Find where the given text appears and provide that cell's center as (X, Y) coordinate. 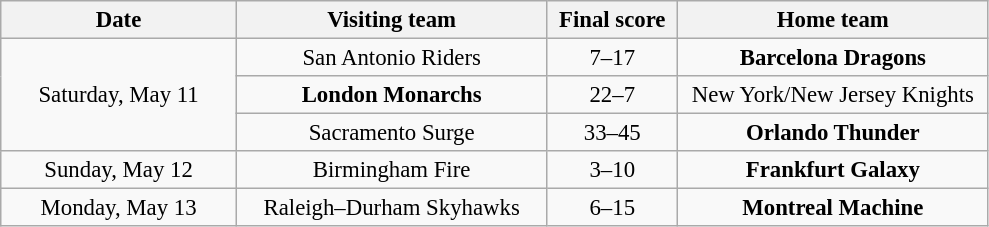
Saturday, May 11 (119, 96)
Montreal Machine (834, 208)
Monday, May 13 (119, 208)
Sacramento Surge (392, 133)
Date (119, 20)
New York/New Jersey Knights (834, 95)
Final score (612, 20)
7–17 (612, 58)
Home team (834, 20)
Birmingham Fire (392, 170)
22–7 (612, 95)
3–10 (612, 170)
33–45 (612, 133)
Raleigh–Durham Skyhawks (392, 208)
Barcelona Dragons (834, 58)
6–15 (612, 208)
Visiting team (392, 20)
London Monarchs (392, 95)
Sunday, May 12 (119, 170)
Orlando Thunder (834, 133)
Frankfurt Galaxy (834, 170)
San Antonio Riders (392, 58)
